Find where the given text appears and provide that cell's center as [X, Y] coordinate. 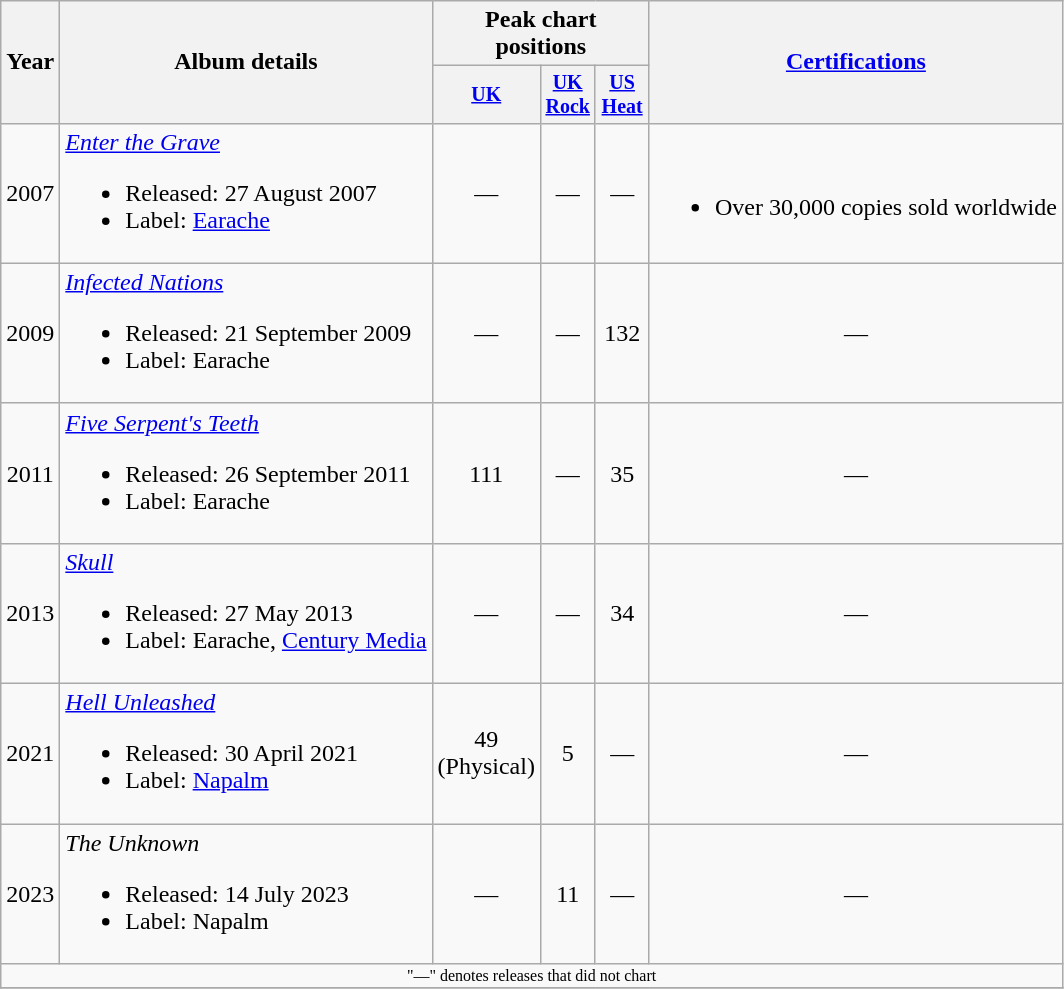
Over 30,000 copies sold worldwide [856, 193]
"—" denotes releases that did not chart [532, 976]
5 [567, 754]
35 [622, 473]
2021 [30, 754]
111 [486, 473]
Enter the GraveReleased: 27 August 2007Label: Earache [246, 193]
Five Serpent's TeethReleased: 26 September 2011Label: Earache [246, 473]
2013 [30, 613]
USHeat [622, 94]
49 (Physical) [486, 754]
2023 [30, 894]
11 [567, 894]
132 [622, 333]
2007 [30, 193]
Peak chart positions [540, 34]
Album details [246, 62]
Infected NationsReleased: 21 September 2009Label: Earache [246, 333]
34 [622, 613]
UK Rock [567, 94]
Certifications [856, 62]
Hell UnleashedReleased: 30 April 2021Label: Napalm [246, 754]
The UnknownReleased: 14 July 2023Label: Napalm [246, 894]
2009 [30, 333]
Year [30, 62]
2011 [30, 473]
UK [486, 94]
SkullReleased: 27 May 2013Label: Earache, Century Media [246, 613]
